Return the [x, y] coordinate for the center point of the cell that contains the specified text.  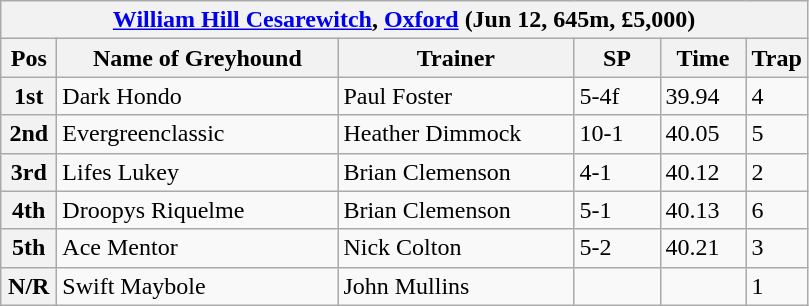
N/R [29, 286]
5-1 [617, 210]
40.13 [703, 210]
John Mullins [456, 286]
Swift Maybole [198, 286]
Nick Colton [456, 248]
Paul Foster [456, 96]
SP [617, 58]
4-1 [617, 172]
6 [776, 210]
Pos [29, 58]
10-1 [617, 134]
3 [776, 248]
Trap [776, 58]
Lifes Lukey [198, 172]
2nd [29, 134]
Droopys Riquelme [198, 210]
5th [29, 248]
5 [776, 134]
Time [703, 58]
1st [29, 96]
4th [29, 210]
Dark Hondo [198, 96]
40.05 [703, 134]
Heather Dimmock [456, 134]
Ace Mentor [198, 248]
Name of Greyhound [198, 58]
2 [776, 172]
3rd [29, 172]
William Hill Cesarewitch, Oxford (Jun 12, 645m, £5,000) [404, 20]
1 [776, 286]
Evergreenclassic [198, 134]
5-2 [617, 248]
40.12 [703, 172]
40.21 [703, 248]
5-4f [617, 96]
39.94 [703, 96]
Trainer [456, 58]
4 [776, 96]
